Extract the [X, Y] coordinate from the center of the cell holding the provided text.  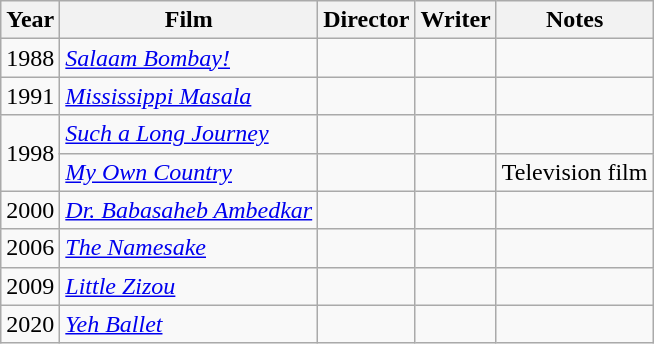
1988 [30, 58]
Salaam Bombay! [189, 58]
2006 [30, 248]
Dr. Babasaheb Ambedkar [189, 210]
Little Zizou [189, 286]
The Namesake [189, 248]
Yeh Ballet [189, 324]
Mississippi Masala [189, 96]
Notes [574, 20]
Year [30, 20]
Television film [574, 172]
Such a Long Journey [189, 134]
2009 [30, 286]
Director [366, 20]
2000 [30, 210]
Writer [456, 20]
My Own Country [189, 172]
2020 [30, 324]
1998 [30, 153]
1991 [30, 96]
Film [189, 20]
